From the cell containing the given text, extract its center point as (x, y) coordinate. 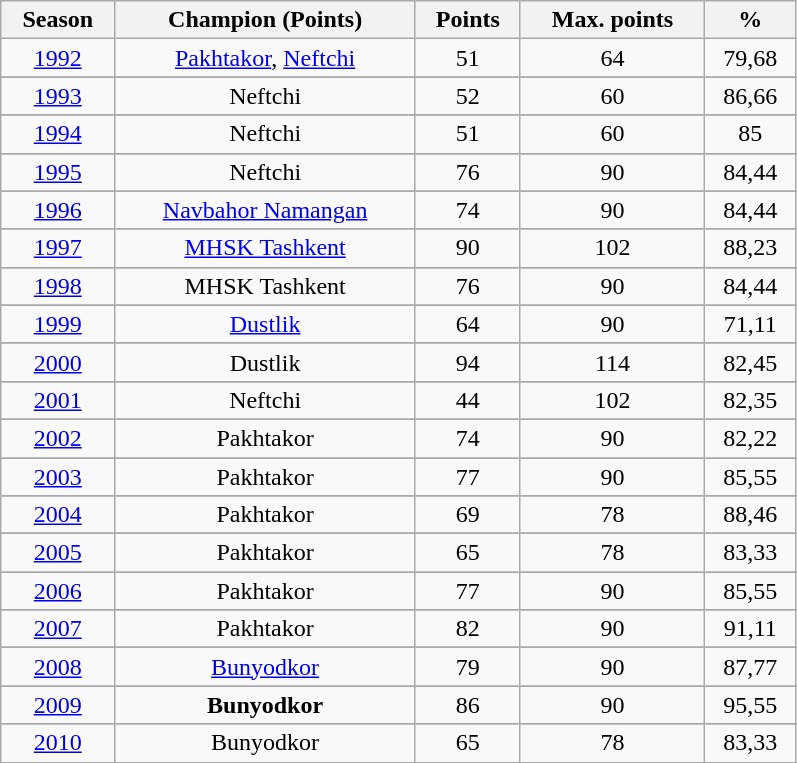
2002 (58, 438)
1992 (58, 58)
91,11 (750, 629)
2008 (58, 667)
2009 (58, 705)
Champion (Points) (266, 20)
1994 (58, 134)
87,77 (750, 667)
2003 (58, 477)
1997 (58, 248)
Points (468, 20)
52 (468, 96)
1999 (58, 324)
82,45 (750, 362)
Max. points (612, 20)
2005 (58, 553)
114 (612, 362)
1995 (58, 172)
82 (468, 629)
1998 (58, 286)
% (750, 20)
2001 (58, 400)
Season (58, 20)
71,11 (750, 324)
2007 (58, 629)
2010 (58, 743)
95,55 (750, 705)
86,66 (750, 96)
94 (468, 362)
85 (750, 134)
82,22 (750, 438)
2004 (58, 515)
82,35 (750, 400)
2000 (58, 362)
1996 (58, 210)
Pakhtakor, Neftchi (266, 58)
69 (468, 515)
Navbahor Namangan (266, 210)
88,23 (750, 248)
44 (468, 400)
86 (468, 705)
79 (468, 667)
2006 (58, 591)
88,46 (750, 515)
1993 (58, 96)
79,68 (750, 58)
